Extract the (X, Y) coordinate from the center of the cell holding the provided text.  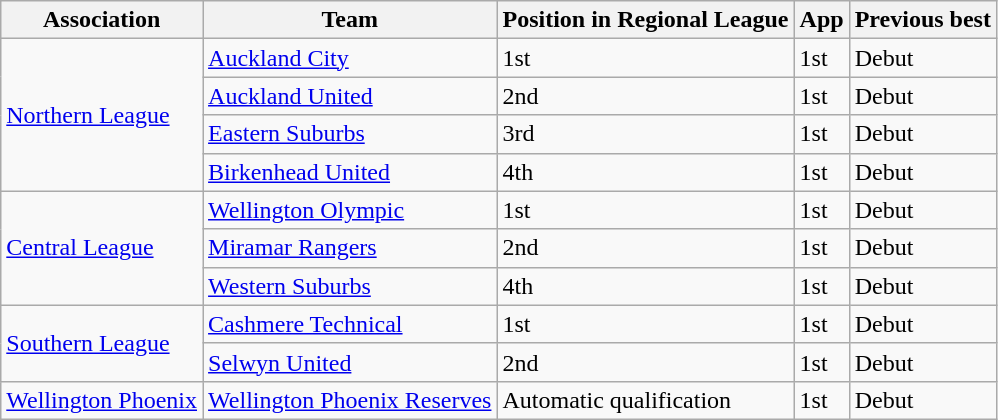
Wellington Olympic (350, 210)
Birkenhead United (350, 172)
Auckland United (350, 96)
App (822, 20)
Cashmere Technical (350, 324)
3rd (646, 134)
Auckland City (350, 58)
Wellington Phoenix (102, 400)
Wellington Phoenix Reserves (350, 400)
Association (102, 20)
Position in Regional League (646, 20)
Central League (102, 248)
Team (350, 20)
Selwyn United (350, 362)
Miramar Rangers (350, 248)
Previous best (922, 20)
Eastern Suburbs (350, 134)
Western Suburbs (350, 286)
Automatic qualification (646, 400)
Northern League (102, 115)
Southern League (102, 343)
